Determine the (x, y) coordinate at the center of the cell enclosing the given text.  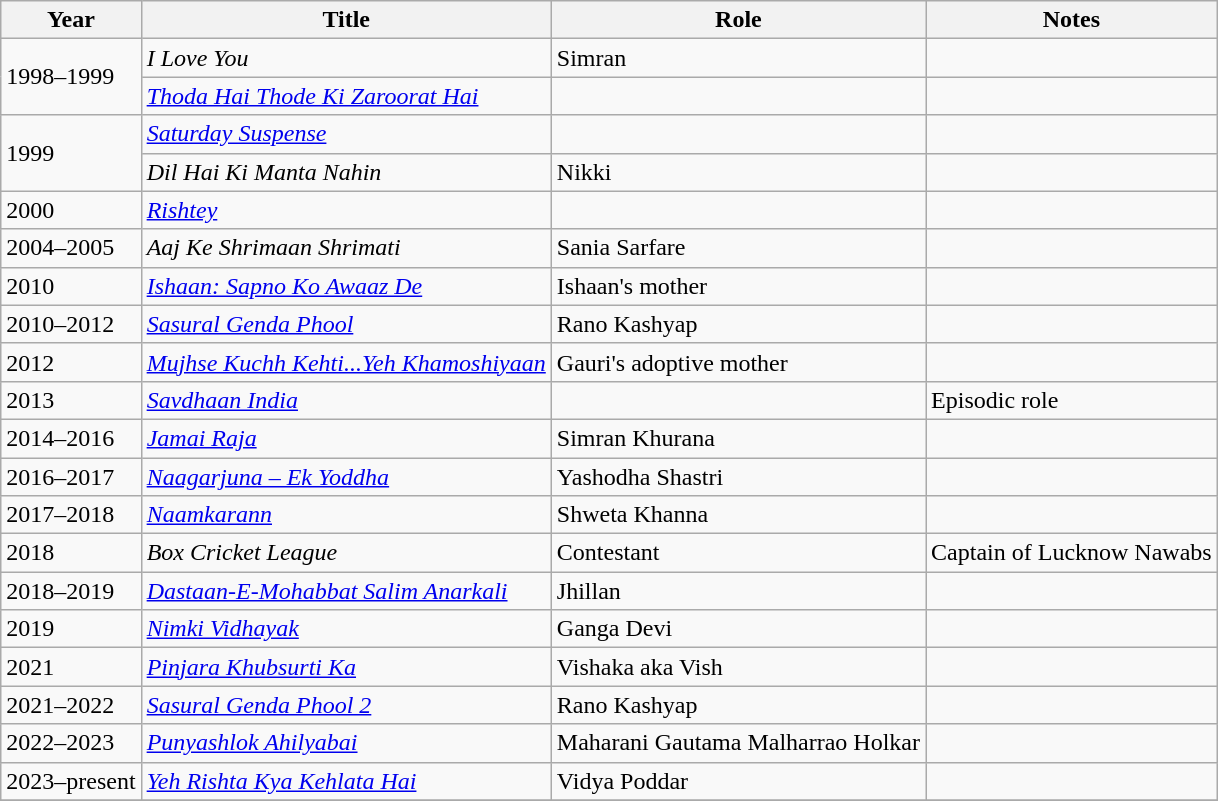
Maharani Gautama Malharrao Holkar (738, 743)
Year (71, 20)
Yashodha Shastri (738, 477)
2012 (71, 362)
2004–2005 (71, 248)
Title (346, 20)
2017–2018 (71, 515)
Sania Sarfare (738, 248)
2013 (71, 400)
Savdhaan India (346, 400)
Nikki (738, 172)
2000 (71, 210)
Rishtey (346, 210)
2016–2017 (71, 477)
Gauri's adoptive mother (738, 362)
Simran Khurana (738, 438)
Jhillan (738, 591)
Dil Hai Ki Manta Nahin (346, 172)
Aaj Ke Shrimaan Shrimati (346, 248)
Ishaan's mother (738, 286)
2021–2022 (71, 705)
1999 (71, 153)
Vidya Poddar (738, 781)
Sasural Genda Phool 2 (346, 705)
1998–1999 (71, 77)
Role (738, 20)
2018 (71, 553)
Ishaan: Sapno Ko Awaaz De (346, 286)
Mujhse Kuchh Kehti...Yeh Khamoshiyaan (346, 362)
Jamai Raja (346, 438)
2010 (71, 286)
Saturday Suspense (346, 134)
I Love You (346, 58)
Nimki Vidhayak (346, 629)
2014–2016 (71, 438)
Notes (1072, 20)
Naamkarann (346, 515)
Punyashlok Ahilyabai (346, 743)
Ganga Devi (738, 629)
2022–2023 (71, 743)
Pinjara Khubsurti Ka (346, 667)
Contestant (738, 553)
Simran (738, 58)
Thoda Hai Thode Ki Zaroorat Hai (346, 96)
Shweta Khanna (738, 515)
2018–2019 (71, 591)
Captain of Lucknow Nawabs (1072, 553)
2010–2012 (71, 324)
2021 (71, 667)
Dastaan-E-Mohabbat Salim Anarkali (346, 591)
2019 (71, 629)
Box Cricket League (346, 553)
Yeh Rishta Kya Kehlata Hai (346, 781)
Vishaka aka Vish (738, 667)
2023–present (71, 781)
Naagarjuna – Ek Yoddha (346, 477)
Sasural Genda Phool (346, 324)
Episodic role (1072, 400)
